Determine the [X, Y] coordinate at the center of the cell enclosing the given text.  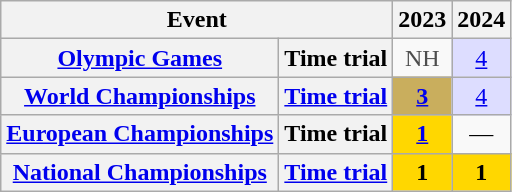
Olympic Games [140, 58]
3 [422, 96]
2024 [482, 20]
2023 [422, 20]
National Championships [140, 172]
European Championships [140, 134]
Event [197, 20]
NH [422, 58]
World Championships [140, 96]
— [482, 134]
